Return the (x, y) coordinate for the center point of the cell that contains the specified text.  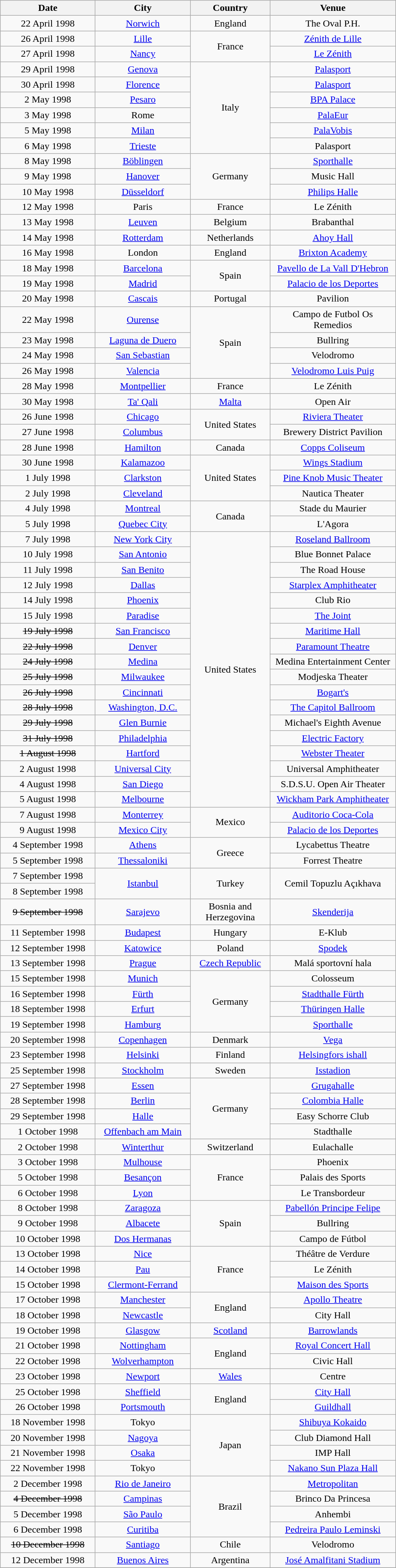
Pedreira Paulo Leminski (332, 1529)
Philadelphia (143, 738)
Curitiba (143, 1529)
Besançon (143, 1177)
25 July 1998 (48, 677)
Pavilion (332, 299)
4 July 1998 (48, 509)
Music Hall (332, 176)
Campinas (143, 1499)
Lycabettus Theatre (332, 845)
Melbourne (143, 799)
28 May 1998 (48, 386)
The Oval P.H. (332, 23)
Velodromo Luis Puig (332, 371)
Date (48, 8)
Dos Hermanas (143, 1239)
Club Diamond Hall (332, 1437)
Sweden (230, 1070)
8 October 1998 (48, 1208)
Easy Schorre Club (332, 1116)
Théâtre de Verdure (332, 1254)
Universal Amphitheater (332, 769)
11 September 1998 (48, 932)
Zaragoza (143, 1208)
Nagoya (143, 1437)
10 July 1998 (48, 554)
22 October 1998 (48, 1361)
Belgium (230, 222)
Brabanthal (332, 222)
Electric Factory (332, 738)
26 May 1998 (48, 371)
21 November 1998 (48, 1453)
Zénith de Lille (332, 39)
Colombia Halle (332, 1101)
Helsinki (143, 1055)
New York City (143, 539)
Erfurt (143, 1009)
30 April 1998 (48, 84)
Hungary (230, 932)
IMP Hall (332, 1453)
26 July 1998 (48, 692)
Athens (143, 845)
Portugal (230, 299)
Argentina (230, 1560)
Thessaloniki (143, 860)
Leuven (143, 222)
Madrid (143, 283)
Forrest Theatre (332, 860)
5 October 1998 (48, 1177)
Michael's Eighth Avenue (332, 723)
14 July 1998 (48, 600)
13 October 1998 (48, 1254)
1 July 1998 (48, 478)
Mulhouse (143, 1162)
José Amalfitani Stadium (332, 1560)
Campo de Futbol Os Remedios (332, 319)
27 September 1998 (48, 1086)
Netherlands (230, 238)
Brixton Academy (332, 253)
Rome (143, 115)
14 October 1998 (48, 1269)
24 July 1998 (48, 661)
Paris (143, 207)
Guildhall (332, 1407)
13 May 1998 (48, 222)
2 August 1998 (48, 769)
4 September 1998 (48, 845)
London (143, 253)
18 October 1998 (48, 1315)
Cleveland (143, 493)
Venue (332, 8)
26 April 1998 (48, 39)
Modjeska Theater (332, 677)
12 September 1998 (48, 948)
E-Klub (332, 932)
Copps Coliseum (332, 447)
15 September 1998 (48, 979)
Columbus (143, 432)
6 October 1998 (48, 1193)
23 October 1998 (48, 1376)
21 October 1998 (48, 1346)
Hamburg (143, 1024)
Portsmouth (143, 1407)
San Diego (143, 784)
11 July 1998 (48, 570)
Munich (143, 979)
Offenbach am Main (143, 1131)
Grugahalle (332, 1086)
29 April 1998 (48, 69)
Wickham Park Amphitheater (332, 799)
15 October 1998 (48, 1285)
19 September 1998 (48, 1024)
Ourense (143, 319)
Stade du Maurier (332, 509)
Milwaukee (143, 677)
5 August 1998 (48, 799)
Newcastle (143, 1315)
Isstadion (332, 1070)
Lille (143, 39)
Montpellier (143, 386)
3 October 1998 (48, 1162)
Bosnia and Herzegovina (230, 912)
4 August 1998 (48, 784)
9 May 1998 (48, 176)
27 June 1998 (48, 432)
3 May 1998 (48, 115)
Skenderija (332, 912)
Medina Entertainment Center (332, 661)
Nice (143, 1254)
Chile (230, 1545)
Nancy (143, 54)
Copenhagen (143, 1040)
Maritime Hall (332, 631)
Ahoy Hall (332, 238)
Denver (143, 646)
10 May 1998 (48, 192)
Palais des Sports (332, 1177)
Riviera Theater (332, 417)
Colosseum (332, 979)
Country (230, 8)
Fürth (143, 994)
15 July 1998 (48, 616)
2 October 1998 (48, 1147)
18 May 1998 (48, 268)
Ta' Qali (143, 401)
22 November 1998 (48, 1468)
Roseland Ballroom (332, 539)
Mexico City (143, 830)
Royal Concert Hall (332, 1346)
12 May 1998 (48, 207)
Turkey (230, 883)
Medina (143, 661)
Universal City (143, 769)
6 May 1998 (48, 146)
Shibuya Kokaido (332, 1422)
Laguna de Duero (143, 340)
Japan (230, 1445)
Glasgow (143, 1330)
S.D.S.U. Open Air Theater (332, 784)
Campo de Fútbol (332, 1239)
4 December 1998 (48, 1499)
Albacete (143, 1223)
22 May 1998 (48, 319)
7 July 1998 (48, 539)
Open Air (332, 401)
Cincinnati (143, 692)
31 July 1998 (48, 738)
Starplex Amphitheater (332, 585)
1 August 1998 (48, 753)
5 July 1998 (48, 524)
Stockholm (143, 1070)
17 October 1998 (48, 1300)
29 September 1998 (48, 1116)
Essen (143, 1086)
24 May 1998 (48, 355)
Metropolitan (332, 1484)
20 November 1998 (48, 1437)
10 October 1998 (48, 1239)
Switzerland (230, 1147)
Cascais (143, 299)
9 October 1998 (48, 1223)
14 May 1998 (48, 238)
Centre (332, 1376)
Mexico (230, 822)
Genova (143, 69)
Washington, D.C. (143, 708)
Berlin (143, 1101)
Clarkston (143, 478)
Norwich (143, 23)
Hanover (143, 176)
Helsingfors ishall (332, 1055)
Chicago (143, 417)
2 May 1998 (48, 100)
Milan (143, 130)
Webster Theater (332, 753)
23 September 1998 (48, 1055)
L'Agora (332, 524)
Le Transbordeur (332, 1193)
20 May 1998 (48, 299)
13 September 1998 (48, 963)
Santiago (143, 1545)
San Benito (143, 570)
Halle (143, 1116)
Stadthalle Fürth (332, 994)
Glen Burnie (143, 723)
Poland (230, 948)
16 May 1998 (48, 253)
Florence (143, 84)
23 May 1998 (48, 340)
2 December 1998 (48, 1484)
Paradise (143, 616)
Maison des Sports (332, 1285)
Valencia (143, 371)
Kalamazoo (143, 463)
7 September 1998 (48, 876)
San Sebastian (143, 355)
Wings Stadium (332, 463)
5 September 1998 (48, 860)
Trieste (143, 146)
Wolverhampton (143, 1361)
Denmark (230, 1040)
San Francisco (143, 631)
8 May 1998 (48, 161)
Sheffield (143, 1391)
São Paulo (143, 1514)
30 May 1998 (48, 401)
5 May 1998 (48, 130)
12 December 1998 (48, 1560)
5 December 1998 (48, 1514)
Dallas (143, 585)
19 July 1998 (48, 631)
19 May 1998 (48, 283)
29 July 1998 (48, 723)
Rotterdam (143, 238)
Finland (230, 1055)
Philips Halle (332, 192)
Newport (143, 1376)
20 September 1998 (48, 1040)
26 June 1998 (48, 417)
Czech Republic (230, 963)
1 October 1998 (48, 1131)
30 June 1998 (48, 463)
6 December 1998 (48, 1529)
9 August 1998 (48, 830)
Cemil Topuzlu Açıkhava (332, 883)
28 July 1998 (48, 708)
22 April 1998 (48, 23)
Monterrey (143, 815)
Malá sportovní hala (332, 963)
Buenos Aires (143, 1560)
Thüringen Halle (332, 1009)
Stadthalle (332, 1131)
25 September 1998 (48, 1070)
Winterthur (143, 1147)
City (143, 8)
27 April 1998 (48, 54)
Katowice (143, 948)
18 September 1998 (48, 1009)
Civic Hall (332, 1361)
Düsseldorf (143, 192)
Anhembi (332, 1514)
Eulachalle (332, 1147)
12 July 1998 (48, 585)
San Antonio (143, 554)
Barcelona (143, 268)
16 September 1998 (48, 994)
Brewery District Pavilion (332, 432)
Barrowlands (332, 1330)
Apollo Theatre (332, 1300)
Vega (332, 1040)
Wales (230, 1376)
BPA Palace (332, 100)
PalaEur (332, 115)
Pine Knob Music Theater (332, 478)
Budapest (143, 932)
28 June 1998 (48, 447)
Lyon (143, 1193)
The Joint (332, 616)
Prague (143, 963)
Hartford (143, 753)
Italy (230, 107)
Spodek (332, 948)
Nottingham (143, 1346)
Nakano Sun Plaza Hall (332, 1468)
Pabellón Principe Felipe (332, 1208)
Brinco Da Princesa (332, 1499)
28 September 1998 (48, 1101)
26 October 1998 (48, 1407)
Sarajevo (143, 912)
Paramount Theatre (332, 646)
Brazil (230, 1506)
The Capitol Ballroom (332, 708)
PalaVobis (332, 130)
2 July 1998 (48, 493)
22 July 1998 (48, 646)
25 October 1998 (48, 1391)
Hamilton (143, 447)
10 December 1998 (48, 1545)
Nautica Theater (332, 493)
8 September 1998 (48, 891)
Pesaro (143, 100)
Greece (230, 853)
The Road House (332, 570)
Pavello de La Vall D'Hebron (332, 268)
Pau (143, 1269)
9 September 1998 (48, 912)
Manchester (143, 1300)
7 August 1998 (48, 815)
Osaka (143, 1453)
Auditorio Coca-Cola (332, 815)
Böblingen (143, 161)
Club Rio (332, 600)
Quebec City (143, 524)
Scotland (230, 1330)
Malta (230, 401)
Clermont-Ferrand (143, 1285)
Montreal (143, 509)
18 November 1998 (48, 1422)
19 October 1998 (48, 1330)
Blue Bonnet Palace (332, 554)
Rio de Janeiro (143, 1484)
Bogart's (332, 692)
Istanbul (143, 883)
